Provide the (x, y) coordinate of the cell's center where the given text is located.  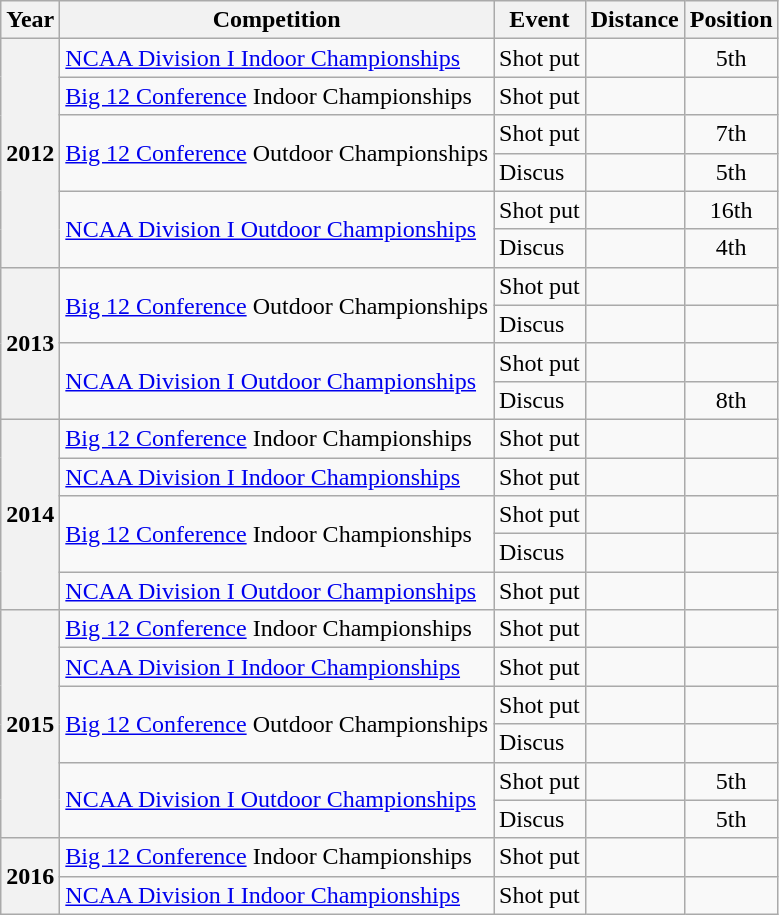
Event (540, 20)
2015 (30, 724)
Year (30, 20)
16th (731, 210)
7th (731, 134)
2013 (30, 343)
2016 (30, 876)
Competition (277, 20)
Distance (634, 20)
8th (731, 400)
2012 (30, 153)
Position (731, 20)
2014 (30, 514)
4th (731, 248)
